For the text-containing cell, return its midpoint in [X, Y] coordinate format. 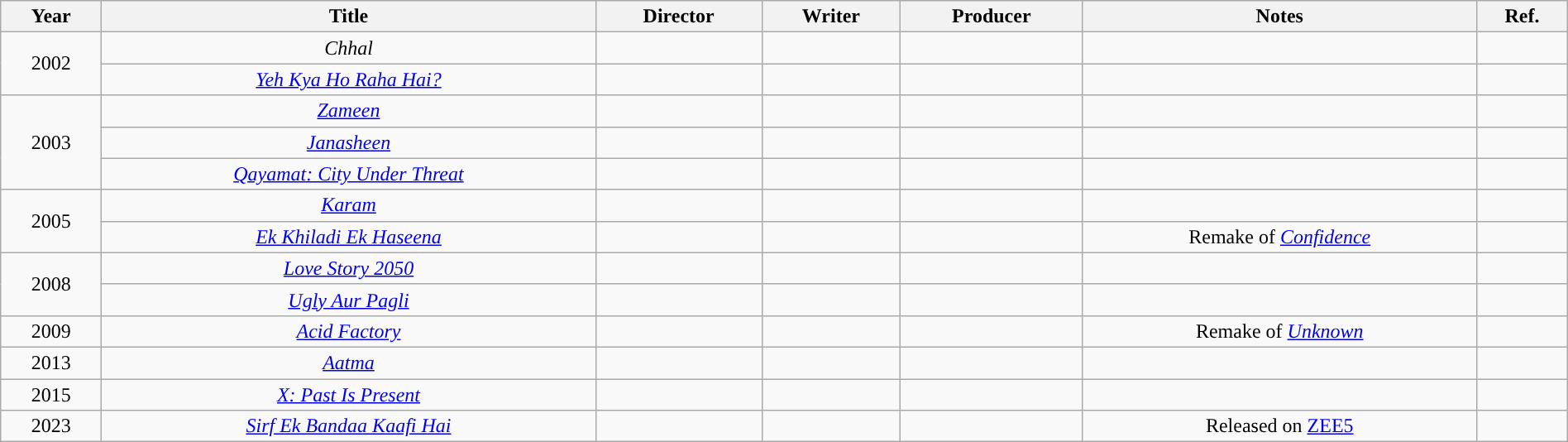
X: Past Is Present [349, 395]
2008 [51, 284]
Remake of Unknown [1280, 331]
Writer [831, 17]
2015 [51, 395]
2005 [51, 221]
Aatma [349, 363]
2002 [51, 64]
Karam [349, 205]
Ref. [1523, 17]
2023 [51, 426]
Yeh Kya Ho Raha Hai? [349, 79]
Released on ZEE5 [1280, 426]
Ek Khiladi Ek Haseena [349, 237]
Producer [992, 17]
Notes [1280, 17]
Zameen [349, 111]
Acid Factory [349, 331]
Year [51, 17]
Director [678, 17]
Love Story 2050 [349, 268]
Sirf Ek Bandaa Kaafi Hai [349, 426]
Qayamat: City Under Threat [349, 174]
Janasheen [349, 142]
Remake of Confidence [1280, 237]
Title [349, 17]
2009 [51, 331]
Chhal [349, 48]
2003 [51, 142]
2013 [51, 363]
Ugly Aur Pagli [349, 300]
